Detect which cell encompasses the target text, then output its (X, Y) center coordinate. 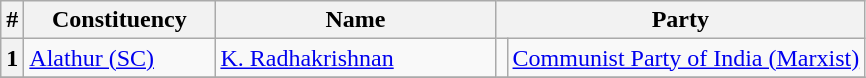
Name (356, 20)
K. Radhakrishnan (356, 58)
Alathur (SC) (120, 58)
1 (12, 58)
Party (680, 20)
Constituency (120, 20)
Communist Party of India (Marxist) (686, 58)
# (12, 20)
